Detect which cell encompasses the target text, then output its (X, Y) center coordinate. 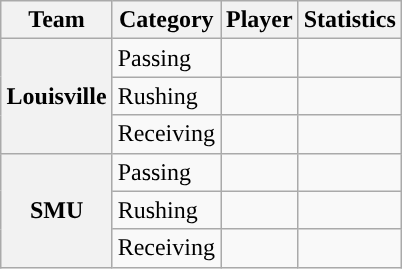
Team (56, 20)
Louisville (56, 96)
Player (259, 20)
Statistics (350, 20)
Category (166, 20)
SMU (56, 210)
